For the text-containing cell, return its midpoint in [x, y] coordinate format. 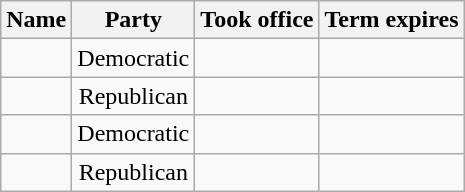
Name [36, 20]
Took office [257, 20]
Party [134, 20]
Term expires [392, 20]
